Return the (x, y) coordinate for the center point of the cell that contains the specified text.  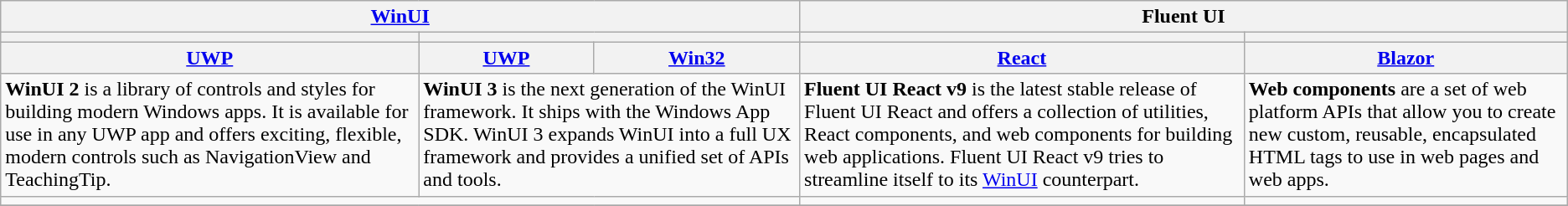
Blazor (1406, 58)
Win32 (697, 58)
Fluent UI (1184, 17)
React (1022, 58)
Web components are a set of web platform APIs that allow you to create new custom, reusable, encapsulated HTML tags to use in web pages and web apps. (1406, 135)
WinUI (400, 17)
